Detect which cell encompasses the target text, then output its [X, Y] center coordinate. 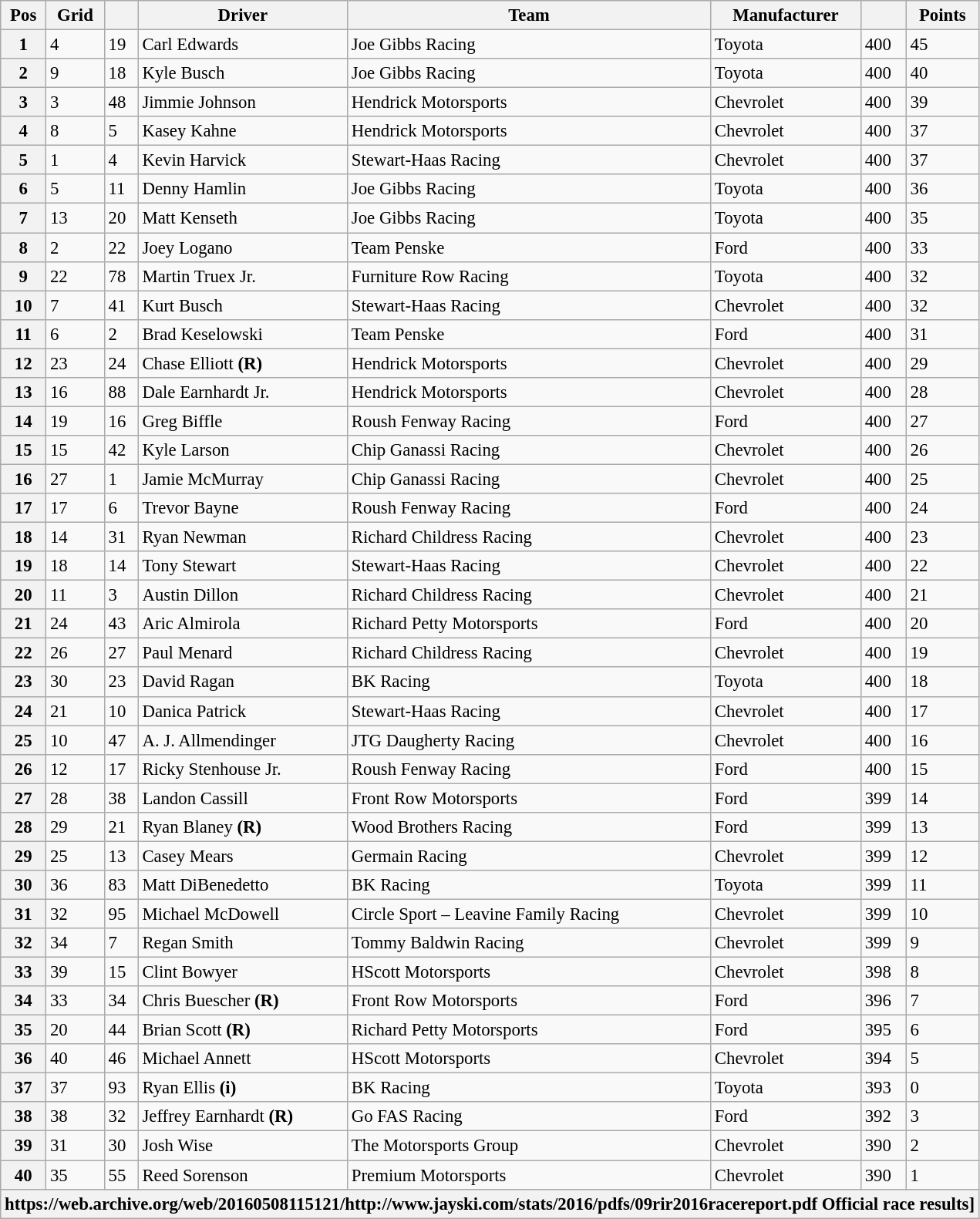
0 [942, 1088]
Reed Sorenson [242, 1175]
Circle Sport – Leavine Family Racing [529, 914]
392 [884, 1117]
Martin Truex Jr. [242, 276]
Danica Patrick [242, 711]
Greg Biffle [242, 421]
Jeffrey Earnhardt (R) [242, 1117]
Regan Smith [242, 943]
A. J. Allmendinger [242, 740]
83 [121, 885]
Wood Brothers Racing [529, 827]
48 [121, 103]
Kasey Kahne [242, 131]
Kyle Larson [242, 450]
Team [529, 15]
398 [884, 972]
95 [121, 914]
Aric Almirola [242, 624]
Kevin Harvick [242, 160]
Carl Edwards [242, 45]
396 [884, 1001]
55 [121, 1175]
https://web.archive.org/web/20160508115121/http://www.jayski.com/stats/2016/pdfs/09rir2016racereport.pdf Official race results] [490, 1204]
93 [121, 1088]
Ryan Newman [242, 537]
Trevor Bayne [242, 508]
Tommy Baldwin Racing [529, 943]
Clint Bowyer [242, 972]
Matt DiBenedetto [242, 885]
45 [942, 45]
Points [942, 15]
Kyle Busch [242, 73]
Germain Racing [529, 856]
42 [121, 450]
David Ragan [242, 682]
Grid [76, 15]
Austin Dillon [242, 595]
JTG Daugherty Racing [529, 740]
41 [121, 305]
Casey Mears [242, 856]
Jamie McMurray [242, 479]
43 [121, 624]
Denny Hamlin [242, 189]
Brad Keselowski [242, 334]
Matt Kenseth [242, 218]
Paul Menard [242, 653]
Michael Annett [242, 1059]
Pos [23, 15]
Ryan Blaney (R) [242, 827]
Brian Scott (R) [242, 1030]
Ryan Ellis (i) [242, 1088]
Tony Stewart [242, 566]
Jimmie Johnson [242, 103]
Driver [242, 15]
Ricky Stenhouse Jr. [242, 769]
88 [121, 392]
393 [884, 1088]
Josh Wise [242, 1146]
46 [121, 1059]
Chris Buescher (R) [242, 1001]
Dale Earnhardt Jr. [242, 392]
394 [884, 1059]
78 [121, 276]
47 [121, 740]
395 [884, 1030]
Manufacturer [786, 15]
Michael McDowell [242, 914]
Premium Motorsports [529, 1175]
Furniture Row Racing [529, 276]
The Motorsports Group [529, 1146]
44 [121, 1030]
Joey Logano [242, 248]
Kurt Busch [242, 305]
Chase Elliott (R) [242, 363]
Go FAS Racing [529, 1117]
Landon Cassill [242, 798]
